Identify which cell holds the provided text, then report its [X, Y] central coordinate. 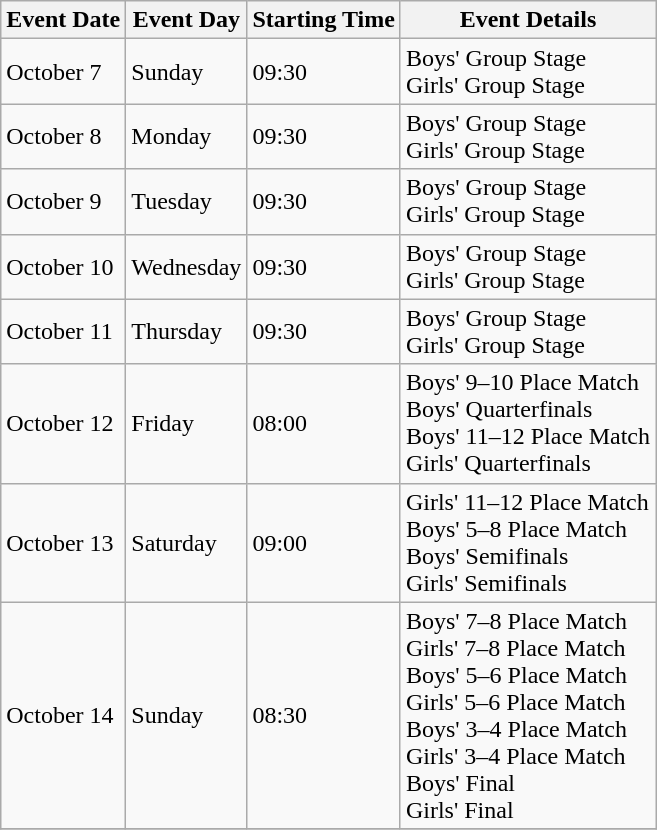
Event Date [64, 20]
October 7 [64, 72]
October 12 [64, 424]
Starting Time [324, 20]
Tuesday [186, 202]
Wednesday [186, 266]
Girls' 11–12 Place MatchBoys' 5–8 Place Match Boys' Semifinals Girls' Semifinals [528, 542]
October 11 [64, 332]
October 9 [64, 202]
October 14 [64, 716]
09:00 [324, 542]
Friday [186, 424]
Event Day [186, 20]
Saturday [186, 542]
Event Details [528, 20]
October 13 [64, 542]
08:30 [324, 716]
Boys' 9–10 Place MatchBoys' QuarterfinalsBoys' 11–12 Place MatchGirls' Quarterfinals [528, 424]
Monday [186, 136]
October 10 [64, 266]
October 8 [64, 136]
08:00 [324, 424]
Thursday [186, 332]
